From the cell containing the given text, extract its center point as [X, Y] coordinate. 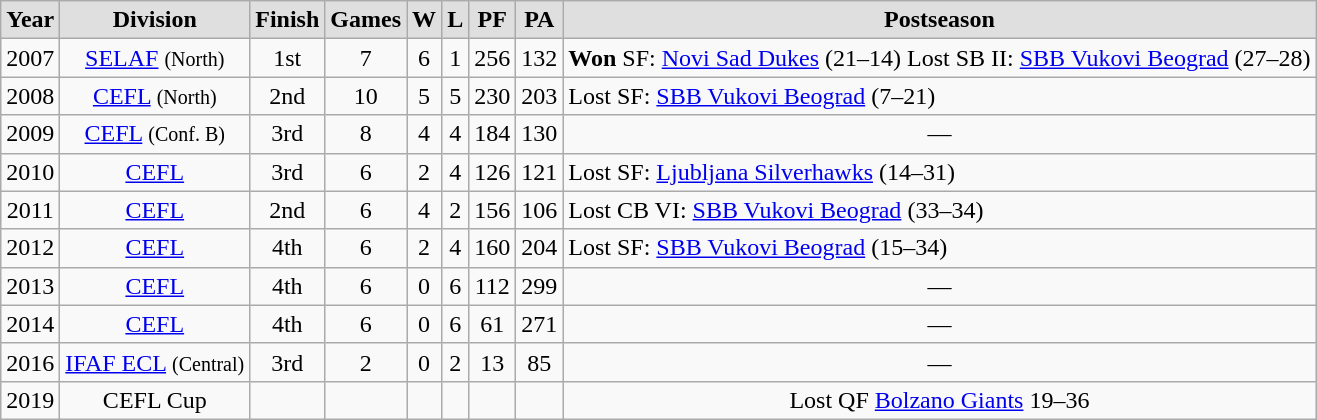
Lost SF: Ljubljana Silverhawks (14–31) [940, 172]
160 [492, 248]
156 [492, 210]
1 [456, 58]
271 [540, 324]
121 [540, 172]
2008 [30, 96]
132 [540, 58]
2012 [30, 248]
Year [30, 20]
PF [492, 20]
7 [366, 58]
2019 [30, 400]
10 [366, 96]
SELAF (North) [155, 58]
2014 [30, 324]
W [424, 20]
Lost SF: SBB Vukovi Beograd (15–34) [940, 248]
2016 [30, 362]
CEFL (Conf. B) [155, 134]
2013 [30, 286]
Division [155, 20]
112 [492, 286]
2007 [30, 58]
13 [492, 362]
256 [492, 58]
184 [492, 134]
230 [492, 96]
299 [540, 286]
Finish [288, 20]
106 [540, 210]
61 [492, 324]
204 [540, 248]
Postseason [940, 20]
Games [366, 20]
IFAF ECL (Central) [155, 362]
Lost QF Bolzano Giants 19–36 [940, 400]
203 [540, 96]
Won SF: Novi Sad Dukes (21–14) Lost SB II: SBB Vukovi Beograd (27–28) [940, 58]
8 [366, 134]
L [456, 20]
85 [540, 362]
CEFL (North) [155, 96]
2009 [30, 134]
Lost SF: SBB Vukovi Beograd (7–21) [940, 96]
CEFL Cup [155, 400]
130 [540, 134]
PA [540, 20]
2010 [30, 172]
1st [288, 58]
Lost CB VI: SBB Vukovi Beograd (33–34) [940, 210]
126 [492, 172]
2011 [30, 210]
